Identify which cell holds the provided text, then report its (X, Y) central coordinate. 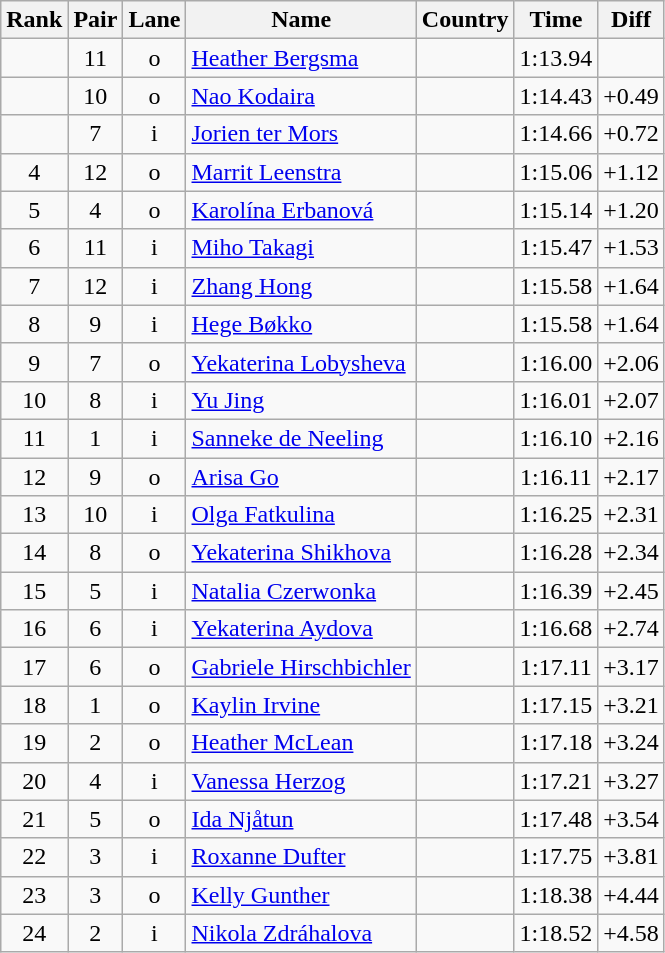
Gabriele Hirschbichler (301, 667)
+0.72 (632, 134)
1:15.06 (556, 172)
1:16.28 (556, 553)
1:16.68 (556, 629)
Vanessa Herzog (301, 781)
Diff (632, 20)
13 (34, 515)
Olga Fatkulina (301, 515)
1:17.75 (556, 857)
+1.53 (632, 248)
1:13.94 (556, 58)
17 (34, 667)
1:17.21 (556, 781)
Heather Bergsma (301, 58)
1:17.15 (556, 705)
Natalia Czerwonka (301, 591)
Marrit Leenstra (301, 172)
20 (34, 781)
Rank (34, 20)
+2.17 (632, 477)
Miho Takagi (301, 248)
19 (34, 743)
Yekaterina Aydova (301, 629)
+2.34 (632, 553)
1:15.47 (556, 248)
Pair (96, 20)
1:18.38 (556, 895)
1:14.43 (556, 96)
+2.07 (632, 400)
1:16.10 (556, 438)
1:16.39 (556, 591)
+3.24 (632, 743)
1:14.66 (556, 134)
Zhang Hong (301, 286)
Kaylin Irvine (301, 705)
+3.21 (632, 705)
+2.45 (632, 591)
+4.58 (632, 933)
+0.49 (632, 96)
+1.12 (632, 172)
Yu Jing (301, 400)
+2.16 (632, 438)
1:17.11 (556, 667)
22 (34, 857)
Country (465, 20)
Kelly Gunther (301, 895)
Yekaterina Lobysheva (301, 362)
1:17.18 (556, 743)
Jorien ter Mors (301, 134)
+3.27 (632, 781)
+3.81 (632, 857)
1:16.01 (556, 400)
15 (34, 591)
Nikola Zdráhalova (301, 933)
+4.44 (632, 895)
1:17.48 (556, 819)
Karolína Erbanová (301, 210)
Sanneke de Neeling (301, 438)
+2.31 (632, 515)
+1.20 (632, 210)
1:16.11 (556, 477)
Lane (154, 20)
Hege Bøkko (301, 324)
16 (34, 629)
+3.54 (632, 819)
Nao Kodaira (301, 96)
14 (34, 553)
Arisa Go (301, 477)
Ida Njåtun (301, 819)
18 (34, 705)
1:16.25 (556, 515)
Roxanne Dufter (301, 857)
1:15.14 (556, 210)
Yekaterina Shikhova (301, 553)
1:18.52 (556, 933)
Name (301, 20)
+3.17 (632, 667)
Time (556, 20)
Heather McLean (301, 743)
1:16.00 (556, 362)
21 (34, 819)
23 (34, 895)
+2.74 (632, 629)
24 (34, 933)
+2.06 (632, 362)
